Find where the given text appears and provide that cell's center as [X, Y] coordinate. 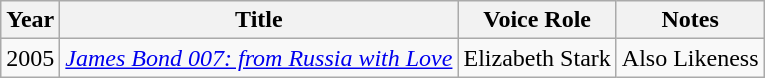
Year [30, 20]
Voice Role [537, 20]
Elizabeth Stark [537, 58]
James Bond 007: from Russia with Love [259, 58]
2005 [30, 58]
Also Likeness [690, 58]
Notes [690, 20]
Title [259, 20]
